Identify which cell holds the provided text, then report its (X, Y) central coordinate. 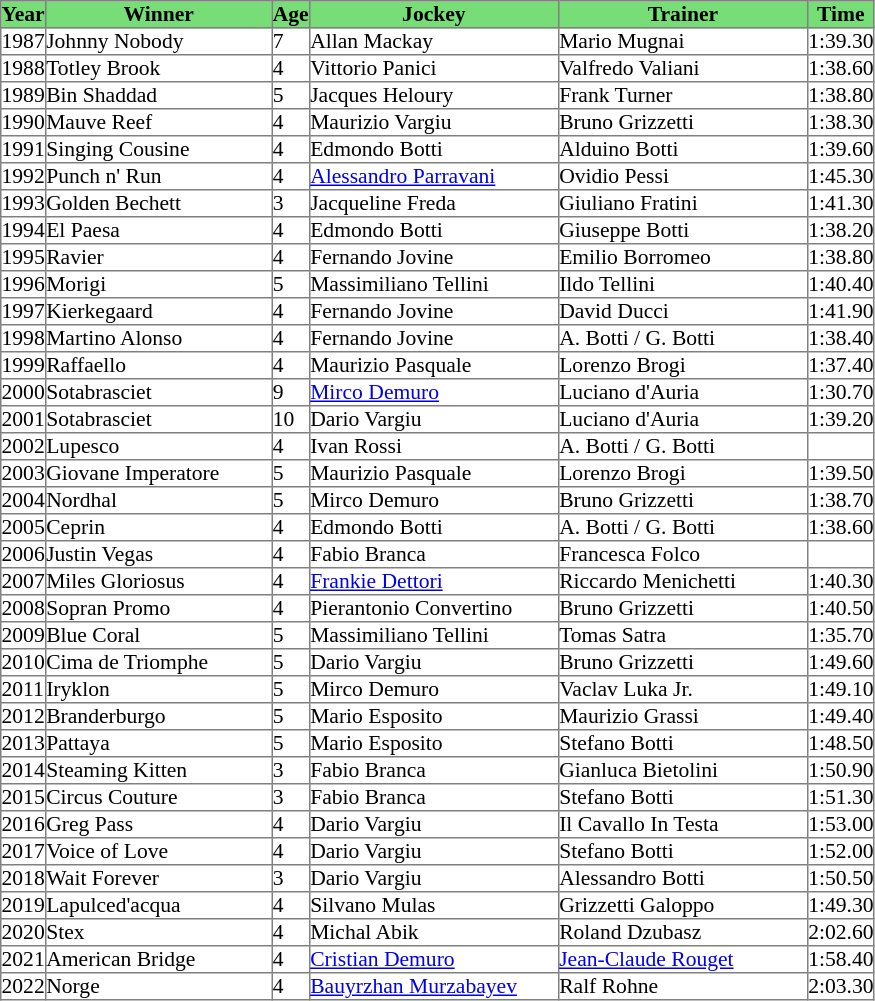
1:49.60 (840, 662)
1:35.70 (840, 636)
1:53.00 (840, 824)
2014 (24, 770)
2003 (24, 474)
Trainer (682, 14)
Ralf Rohne (682, 986)
Ovidio Pessi (682, 176)
1:40.30 (840, 582)
Alduino Botti (682, 150)
Raffaello (158, 366)
Iryklon (158, 690)
1998 (24, 338)
1:30.70 (840, 392)
1993 (24, 204)
Kierkegaard (158, 312)
Morigi (158, 284)
Roland Dzubasz (682, 932)
9 (290, 392)
Pattaya (158, 744)
Riccardo Menichetti (682, 582)
Gianluca Bietolini (682, 770)
Giuliano Fratini (682, 204)
Maurizio Grassi (682, 716)
Tomas Satra (682, 636)
2009 (24, 636)
1988 (24, 68)
Frankie Dettori (434, 582)
David Ducci (682, 312)
1:48.50 (840, 744)
Silvano Mulas (434, 906)
2002 (24, 446)
Nordhal (158, 500)
Totley Brook (158, 68)
Giovane Imperatore (158, 474)
Mario Mugnai (682, 42)
1996 (24, 284)
Punch n' Run (158, 176)
Ildo Tellini (682, 284)
Lupesco (158, 446)
2011 (24, 690)
2020 (24, 932)
Il Cavallo In Testa (682, 824)
1990 (24, 122)
2:03.30 (840, 986)
Justin Vegas (158, 554)
Jockey (434, 14)
Age (290, 14)
Branderburgo (158, 716)
1:49.10 (840, 690)
1:41.30 (840, 204)
Wait Forever (158, 878)
Maurizio Vargiu (434, 122)
1:58.40 (840, 960)
2007 (24, 582)
1:49.30 (840, 906)
2008 (24, 608)
Cima de Triomphe (158, 662)
2005 (24, 528)
2006 (24, 554)
1:39.60 (840, 150)
Greg Pass (158, 824)
Ravier (158, 258)
2022 (24, 986)
1:52.00 (840, 852)
1:38.20 (840, 230)
1987 (24, 42)
2013 (24, 744)
2010 (24, 662)
1:39.50 (840, 474)
10 (290, 420)
Time (840, 14)
1:49.40 (840, 716)
1995 (24, 258)
Johnny Nobody (158, 42)
Bin Shaddad (158, 96)
American Bridge (158, 960)
1:41.90 (840, 312)
Miles Gloriosus (158, 582)
2017 (24, 852)
Voice of Love (158, 852)
Cristian Demuro (434, 960)
Singing Cousine (158, 150)
1997 (24, 312)
2001 (24, 420)
Michal Abik (434, 932)
1:40.50 (840, 608)
Mauve Reef (158, 122)
2019 (24, 906)
1:51.30 (840, 798)
2:02.60 (840, 932)
Jacques Heloury (434, 96)
1999 (24, 366)
Sopran Promo (158, 608)
Allan Mackay (434, 42)
7 (290, 42)
1991 (24, 150)
Frank Turner (682, 96)
Alessandro Parravani (434, 176)
Norge (158, 986)
2004 (24, 500)
Lapulced'acqua (158, 906)
Circus Couture (158, 798)
2016 (24, 824)
Alessandro Botti (682, 878)
Steaming Kitten (158, 770)
1:40.40 (840, 284)
2012 (24, 716)
1992 (24, 176)
1994 (24, 230)
Vittorio Panici (434, 68)
2018 (24, 878)
Valfredo Valiani (682, 68)
Golden Bechett (158, 204)
1:38.30 (840, 122)
Stex (158, 932)
Martino Alonso (158, 338)
Ivan Rossi (434, 446)
Pierantonio Convertino (434, 608)
1:50.90 (840, 770)
1:38.40 (840, 338)
2000 (24, 392)
Grizzetti Galoppo (682, 906)
Francesca Folco (682, 554)
2021 (24, 960)
1:45.30 (840, 176)
Jacqueline Freda (434, 204)
Bauyrzhan Murzabayev (434, 986)
1:50.50 (840, 878)
1:39.30 (840, 42)
Jean-Claude Rouget (682, 960)
1:37.40 (840, 366)
1989 (24, 96)
Giuseppe Botti (682, 230)
2015 (24, 798)
Emilio Borromeo (682, 258)
Year (24, 14)
Blue Coral (158, 636)
Vaclav Luka Jr. (682, 690)
El Paesa (158, 230)
1:39.20 (840, 420)
Ceprin (158, 528)
1:38.70 (840, 500)
Winner (158, 14)
